For the text-containing cell, return its midpoint in (x, y) coordinate format. 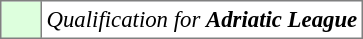
Qualification for Adriatic League (202, 20)
